For the text-containing cell, return its midpoint in [x, y] coordinate format. 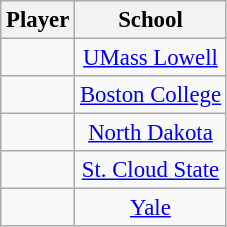
School [151, 20]
Boston College [151, 95]
UMass Lowell [151, 58]
Yale [151, 208]
St. Cloud State [151, 170]
Player [38, 20]
North Dakota [151, 133]
